Find where the given text appears and provide that cell's center as [x, y] coordinate. 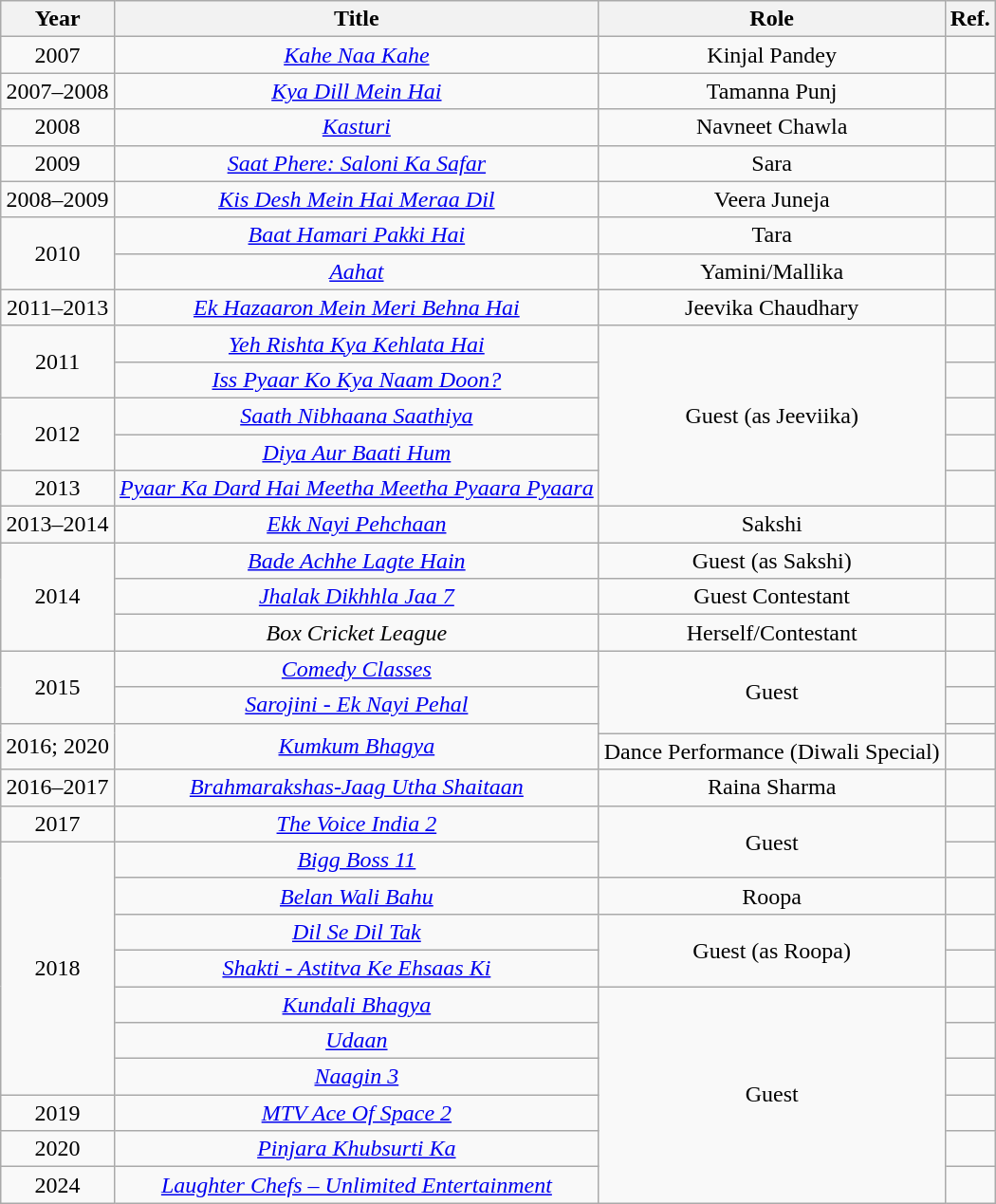
Title [357, 19]
Aahat [357, 271]
2020 [58, 1149]
2009 [58, 163]
Belan Wali Bahu [357, 896]
2010 [58, 253]
Tamanna Punj [772, 91]
2008 [58, 127]
2016; 2020 [58, 746]
Role [772, 19]
2011–2013 [58, 307]
Pinjara Khubsurti Ka [357, 1149]
Pyaar Ka Dard Hai Meetha Meetha Pyaara Pyaara [357, 489]
Ref. [969, 19]
2015 [58, 687]
Roopa [772, 896]
Tara [772, 235]
2011 [58, 361]
Bigg Boss 11 [357, 860]
Naagin 3 [357, 1077]
Ekk Nayi Pehchaan [357, 525]
Veera Juneja [772, 199]
Laughter Chefs – Unlimited Entertainment [357, 1185]
Guest Contestant [772, 597]
Guest (as Jeeviika) [772, 416]
Year [58, 19]
2018 [58, 968]
Jeevika Chaudhary [772, 307]
Herself/Contestant [772, 633]
2016–2017 [58, 787]
Kumkum Bhagya [357, 746]
Saath Nibhaana Saathiya [357, 416]
Guest (as Sakshi) [772, 561]
Kinjal Pandey [772, 55]
2013–2014 [58, 525]
Shakti - Astitva Ke Ehsaas Ki [357, 968]
2024 [58, 1185]
2007–2008 [58, 91]
Guest (as Roopa) [772, 950]
Kundali Bhagya [357, 1005]
Sarojini - Ek Nayi Pehal [357, 705]
2017 [58, 824]
Yamini/Mallika [772, 271]
Jhalak Dikhhla Jaa 7 [357, 597]
2012 [58, 434]
Baat Hamari Pakki Hai [357, 235]
Kis Desh Mein Hai Meraa Dil [357, 199]
MTV Ace Of Space 2 [357, 1113]
2007 [58, 55]
Kasturi [357, 127]
Brahmarakshas-Jaag Utha Shaitaan [357, 787]
Bade Achhe Lagte Hain [357, 561]
Navneet Chawla [772, 127]
Box Cricket League [357, 633]
Ek Hazaaron Mein Meri Behna Hai [357, 307]
Dil Se Dil Tak [357, 932]
2013 [58, 489]
Sara [772, 163]
Diya Aur Baati Hum [357, 453]
2014 [58, 597]
2008–2009 [58, 199]
2019 [58, 1113]
Kya Dill Mein Hai [357, 91]
Iss Pyaar Ko Kya Naam Doon? [357, 380]
Raina Sharma [772, 787]
Yeh Rishta Kya Kehlata Hai [357, 343]
Saat Phere: Saloni Ka Safar [357, 163]
Kahe Naa Kahe [357, 55]
Sakshi [772, 525]
The Voice India 2 [357, 824]
Comedy Classes [357, 669]
Dance Performance (Diwali Special) [772, 751]
Udaan [357, 1041]
